Locate the cell with the specified text and output its [X, Y] center coordinate. 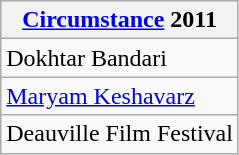
Dokhtar Bandari [120, 58]
Circumstance 2011 [120, 20]
Maryam Keshavarz [120, 96]
Deauville Film Festival [120, 134]
